Identify which cell holds the provided text, then report its [x, y] central coordinate. 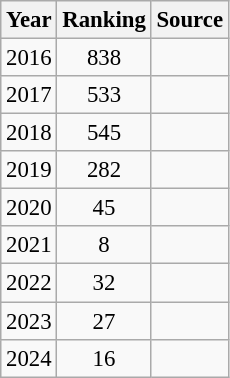
Source [190, 20]
2021 [29, 245]
545 [104, 133]
27 [104, 321]
2016 [29, 58]
2023 [29, 321]
2020 [29, 208]
2024 [29, 358]
16 [104, 358]
8 [104, 245]
2022 [29, 283]
2019 [29, 170]
533 [104, 95]
32 [104, 283]
2017 [29, 95]
282 [104, 170]
45 [104, 208]
Ranking [104, 20]
2018 [29, 133]
838 [104, 58]
Year [29, 20]
